Return [X, Y] of the center of cell containing provided text 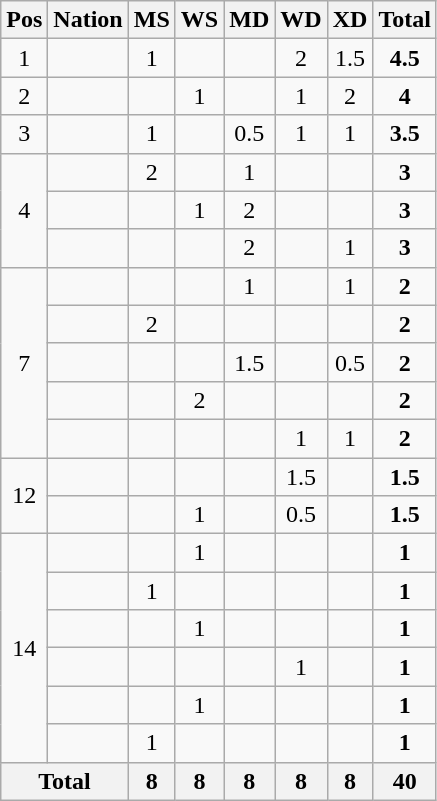
Pos [24, 20]
XD [350, 20]
Nation [88, 20]
WD [301, 20]
4.5 [405, 58]
14 [24, 648]
WS [199, 20]
3.5 [405, 134]
40 [405, 781]
MD [250, 20]
MS [152, 20]
12 [24, 496]
7 [24, 362]
